Capture the cell that displays the provided text and extract its (X, Y) central coordinate. 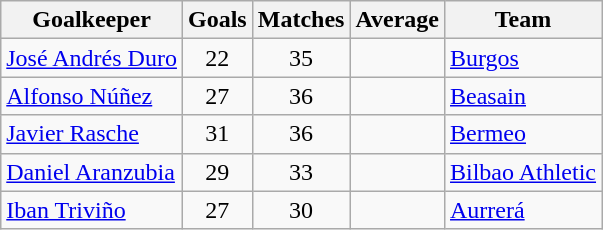
Average (398, 20)
Iban Triviño (92, 210)
Goalkeeper (92, 20)
35 (301, 58)
Beasain (522, 96)
Bermeo (522, 134)
Goals (217, 20)
Matches (301, 20)
22 (217, 58)
Aurrerá (522, 210)
30 (301, 210)
29 (217, 172)
Bilbao Athletic (522, 172)
José Andrés Duro (92, 58)
Alfonso Núñez (92, 96)
Daniel Aranzubia (92, 172)
Javier Rasche (92, 134)
33 (301, 172)
31 (217, 134)
Team (522, 20)
Burgos (522, 58)
